Extract the [X, Y] coordinate from the center of the cell holding the provided text.  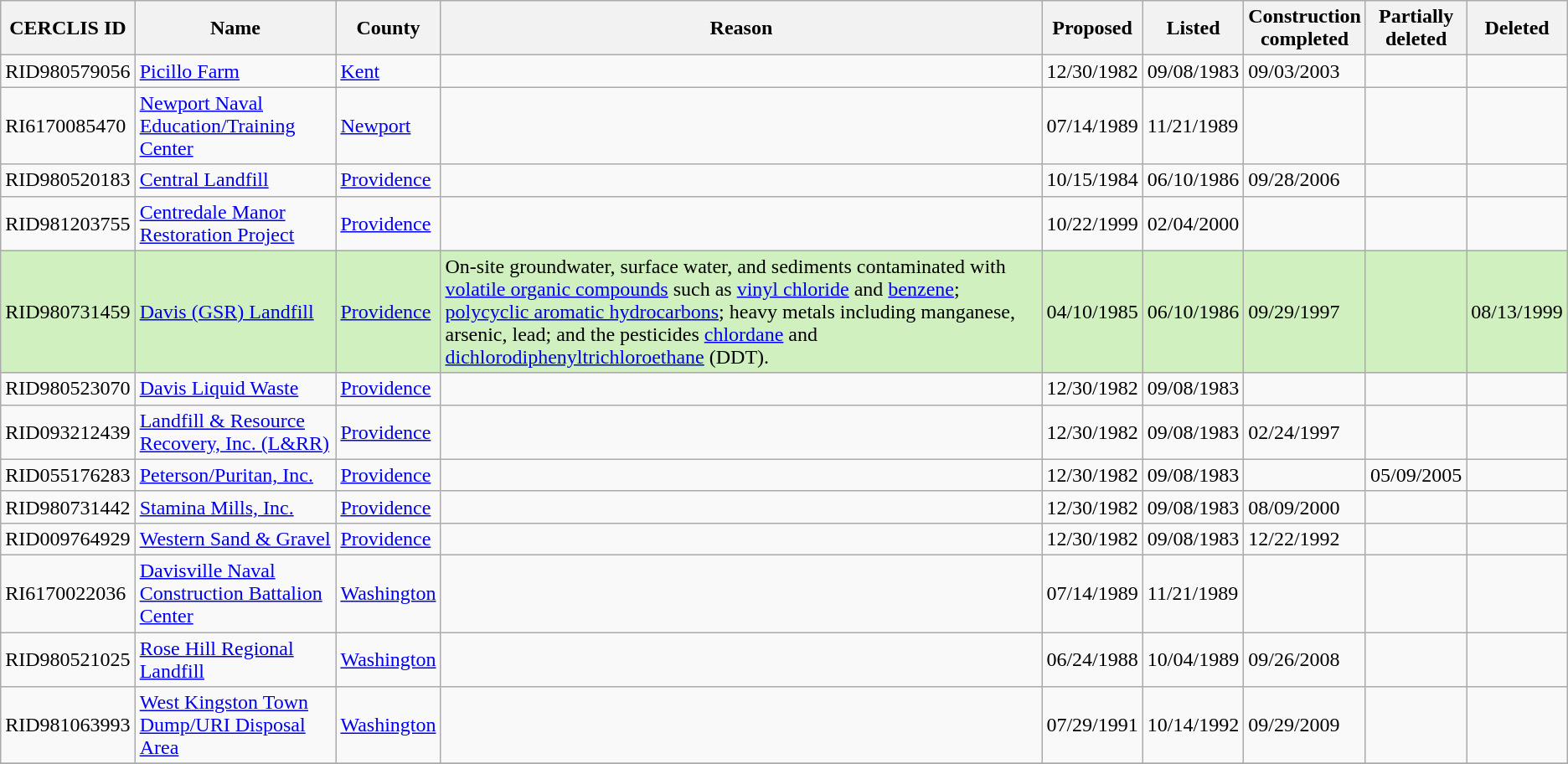
RI6170085470 [68, 126]
10/15/1984 [1092, 180]
Landfill & Resource Recovery, Inc. (L&RR) [235, 432]
West Kingston Town Dump/URI Disposal Area [235, 725]
09/28/2006 [1305, 180]
RID055176283 [68, 475]
Peterson/Puritan, Inc. [235, 475]
Davis (GSR) Landfill [235, 312]
10/14/1992 [1193, 725]
10/22/1999 [1092, 223]
RID981203755 [68, 223]
RID009764929 [68, 539]
Davis Liquid Waste [235, 389]
RID980521025 [68, 658]
02/04/2000 [1193, 223]
Rose Hill Regional Landfill [235, 658]
Picillo Farm [235, 71]
RID980731459 [68, 312]
Davisville Naval Construction Battalion Center [235, 593]
Constructioncompleted [1305, 28]
Centredale Manor Restoration Project [235, 223]
CERCLIS ID [68, 28]
RID980579056 [68, 71]
Central Landfill [235, 180]
05/09/2005 [1416, 475]
RID980731442 [68, 507]
Reason [741, 28]
Kent [389, 71]
08/13/1999 [1517, 312]
RID980520183 [68, 180]
Newport [389, 126]
Stamina Mills, Inc. [235, 507]
Partiallydeleted [1416, 28]
07/29/1991 [1092, 725]
12/22/1992 [1305, 539]
09/03/2003 [1305, 71]
Western Sand & Gravel [235, 539]
Listed [1193, 28]
10/04/1989 [1193, 658]
RID980523070 [68, 389]
RI6170022036 [68, 593]
09/26/2008 [1305, 658]
County [389, 28]
08/09/2000 [1305, 507]
02/24/1997 [1305, 432]
Newport Naval Education/Training Center [235, 126]
06/24/1988 [1092, 658]
Deleted [1517, 28]
RID093212439 [68, 432]
04/10/1985 [1092, 312]
Name [235, 28]
09/29/1997 [1305, 312]
RID981063993 [68, 725]
Proposed [1092, 28]
09/29/2009 [1305, 725]
